Identify which cell holds the provided text, then report its (X, Y) central coordinate. 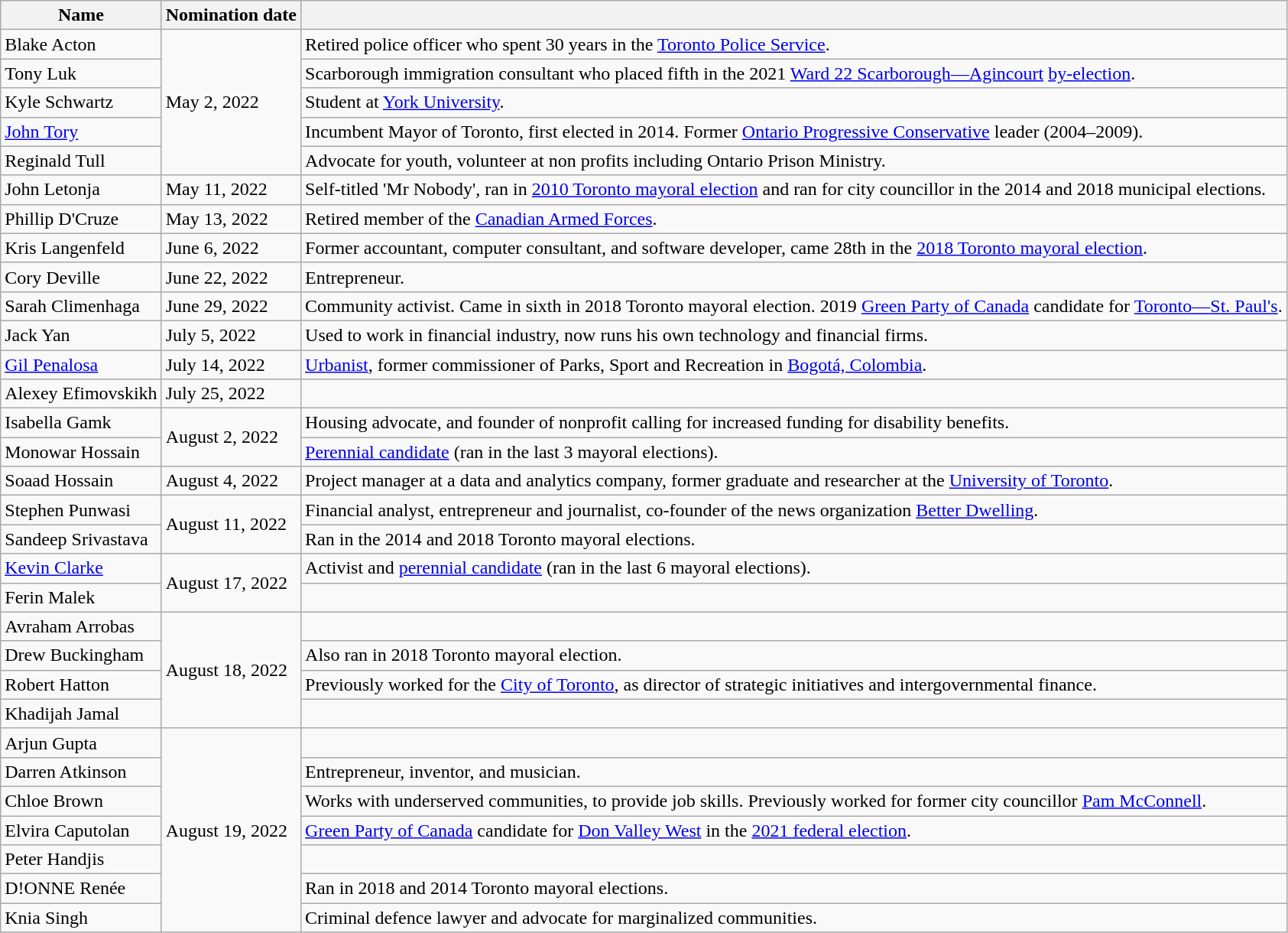
August 18, 2022 (231, 670)
Perennial candidate (ran in the last 3 mayoral elections). (794, 452)
Former accountant, computer consultant, and software developer, came 28th in the 2018 Toronto mayoral election. (794, 248)
Khadijah Jamal (81, 714)
Financial analyst, entrepreneur and journalist, co-founder of the news organization Better Dwelling. (794, 510)
Soaad Hossain (81, 481)
Ran in the 2014 and 2018 Toronto mayoral elections. (794, 539)
Avraham Arrobas (81, 626)
Chloe Brown (81, 801)
Criminal defence lawyer and advocate for marginalized communities. (794, 918)
Isabella Gamk (81, 423)
Name (81, 15)
Tony Luk (81, 73)
Kris Langenfeld (81, 248)
John Tory (81, 132)
August 2, 2022 (231, 437)
Alexey Efimovskikh (81, 394)
June 6, 2022 (231, 248)
Self-titled 'Mr Nobody', ran in 2010 Toronto mayoral election and ran for city councillor in the 2014 and 2018 municipal elections. (794, 190)
May 11, 2022 (231, 190)
Retired police officer who spent 30 years in the Toronto Police Service. (794, 44)
August 11, 2022 (231, 525)
Housing advocate, and founder of nonprofit calling for increased funding for disability benefits. (794, 423)
Elvira Caputolan (81, 830)
D!ONNE Renée (81, 889)
Sandeep Srivastava (81, 539)
Jack Yan (81, 335)
Entrepreneur. (794, 277)
August 19, 2022 (231, 830)
Scarborough immigration consultant who placed fifth in the 2021 Ward 22 Scarborough—Agincourt by-election. (794, 73)
Reginald Tull (81, 161)
John Letonja (81, 190)
Phillip D'Cruze (81, 219)
Student at York University. (794, 102)
Peter Handjis (81, 860)
Drew Buckingham (81, 655)
June 22, 2022 (231, 277)
Blake Acton (81, 44)
Advocate for youth, volunteer at non profits including Ontario Prison Ministry. (794, 161)
Used to work in financial industry, now runs his own technology and financial firms. (794, 335)
Cory Deville (81, 277)
June 29, 2022 (231, 306)
Green Party of Canada candidate for Don Valley West in the 2021 federal election. (794, 830)
Retired member of the Canadian Armed Forces. (794, 219)
Ferin Malek (81, 597)
Also ran in 2018 Toronto mayoral election. (794, 655)
Knia Singh (81, 918)
Previously worked for the City of Toronto, as director of strategic initiatives and intergovernmental finance. (794, 684)
Ran in 2018 and 2014 Toronto mayoral elections. (794, 889)
Sarah Climenhaga (81, 306)
Kyle Schwartz (81, 102)
Robert Hatton (81, 684)
Arjun Gupta (81, 743)
Urbanist, former commissioner of Parks, Sport and Recreation in Bogotá, Colombia. (794, 365)
Incumbent Mayor of Toronto, first elected in 2014. Former Ontario Progressive Conservative leader (2004–2009). (794, 132)
Gil Penalosa (81, 365)
August 4, 2022 (231, 481)
Darren Atkinson (81, 772)
Project manager at a data and analytics company, former graduate and researcher at the University of Toronto. (794, 481)
Community activist. Came in sixth in 2018 Toronto mayoral election. 2019 Green Party of Canada candidate for Toronto—St. Paul's. (794, 306)
July 25, 2022 (231, 394)
Works with underserved communities, to provide job skills. Previously worked for former city councillor Pam McConnell. (794, 801)
Entrepreneur, inventor, and musician. (794, 772)
August 17, 2022 (231, 583)
May 2, 2022 (231, 102)
July 14, 2022 (231, 365)
May 13, 2022 (231, 219)
Kevin Clarke (81, 568)
Activist and perennial candidate (ran in the last 6 mayoral elections). (794, 568)
July 5, 2022 (231, 335)
Nomination date (231, 15)
Stephen Punwasi (81, 510)
Monowar Hossain (81, 452)
